Return the [x, y] coordinate for the center point of the cell that contains the specified text.  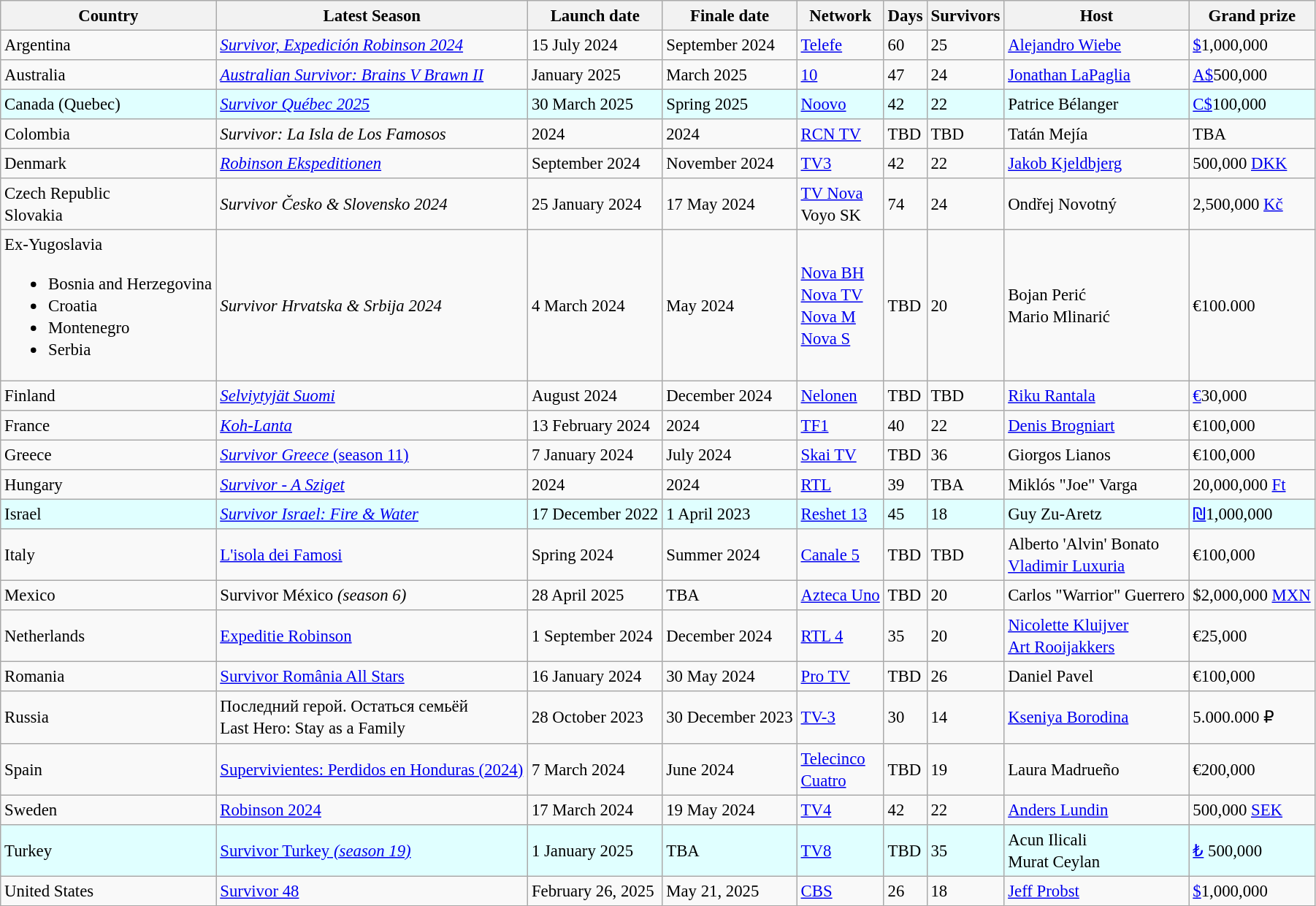
30 March 2025 [595, 105]
36 [965, 454]
Guy Zu-Aretz [1097, 514]
Survivor Greece (season 11) [372, 454]
Canada (Quebec) [108, 105]
Patrice Bélanger [1097, 105]
Italy [108, 555]
1 April 2023 [730, 514]
Israel [108, 514]
Robinson 2024 [372, 810]
May 21, 2025 [730, 891]
February 26, 2025 [595, 891]
₺ 500,000 [1252, 850]
Greece [108, 454]
16 January 2024 [595, 677]
Azteca Uno [840, 596]
L'isola dei Famosi [372, 555]
Summer 2024 [730, 555]
TV3 [840, 164]
€30,000 [1252, 396]
Argentina [108, 45]
Grand prize [1252, 16]
Jakob Kjeldbjerg [1097, 164]
Survivor Israel: Fire & Water [372, 514]
RTL [840, 485]
17 May 2024 [730, 205]
Kseniya Borodina [1097, 717]
Denmark [108, 164]
Nelonen [840, 396]
4 March 2024 [595, 305]
Finland [108, 396]
1 January 2025 [595, 850]
RCN TV [840, 134]
47 [906, 75]
Days [906, 16]
CBS [840, 891]
Russia [108, 717]
Sweden [108, 810]
Survivor România All Stars [372, 677]
500,000 SEK [1252, 810]
25 [965, 45]
1 September 2024 [595, 636]
$2,000,000 MXN [1252, 596]
Acun IlicaliMurat Ceylan [1097, 850]
Reshet 13 [840, 514]
7 January 2024 [595, 454]
Hungary [108, 485]
Nova BHNova TVNova MNova S [840, 305]
June 2024 [730, 769]
TF1 [840, 425]
Nicolette KluijverArt Rooijakkers [1097, 636]
Skai TV [840, 454]
Robinson Ekspeditionen [372, 164]
Selviytyjät Suomi [372, 396]
25 January 2024 [595, 205]
14 [965, 717]
Latest Season [372, 16]
28 October 2023 [595, 717]
Survivor Hrvatska & Srbija 2024 [372, 305]
France [108, 425]
28 April 2025 [595, 596]
Alberto 'Alvin' BonatoVladimir Luxuria [1097, 555]
39 [906, 485]
May 2024 [730, 305]
A$500,000 [1252, 75]
€200,000 [1252, 769]
Expeditie Robinson [372, 636]
Czech RepublicSlovakia [108, 205]
Survivor México (season 6) [372, 596]
10 [840, 75]
30 May 2024 [730, 677]
€25,000 [1252, 636]
Supervivientes: Perdidos en Honduras (2024) [372, 769]
Carlos "Warrior" Guerrero [1097, 596]
7 March 2024 [595, 769]
Netherlands [108, 636]
Survivor 48 [372, 891]
5.000.000 ₽ [1252, 717]
TelecincoCuatro [840, 769]
Jonathan LaPaglia [1097, 75]
TV-3 [840, 717]
19 May 2024 [730, 810]
Giorgos Lianos [1097, 454]
45 [906, 514]
Turkey [108, 850]
17 December 2022 [595, 514]
Survivors [965, 16]
Survivor Česko & Slovensko 2024 [372, 205]
Launch date [595, 16]
13 February 2024 [595, 425]
Telefe [840, 45]
Daniel Pavel [1097, 677]
Miklós "Joe" Varga [1097, 485]
Survivor, Expedición Robinson 2024 [372, 45]
TV4 [840, 810]
Spring 2024 [595, 555]
Spain [108, 769]
Bojan PerićMario Mlinarić [1097, 305]
Jeff Probst [1097, 891]
Romania [108, 677]
Host [1097, 16]
Riku Rantala [1097, 396]
Последний герой. Остаться семьёйLast Hero: Stay as a Family [372, 717]
19 [965, 769]
15 July 2024 [595, 45]
Colombia [108, 134]
Australian Survivor: Brains V Brawn II [372, 75]
Ondřej Novotný [1097, 205]
RTL 4 [840, 636]
Survivor Turkey (season 19) [372, 850]
40 [906, 425]
Canale 5 [840, 555]
Survivor - A Sziget [372, 485]
2,500,000 Kč [1252, 205]
Tatán Mejía [1097, 134]
United States [108, 891]
60 [906, 45]
500,000 DKK [1252, 164]
January 2025 [595, 75]
30 [906, 717]
November 2024 [730, 164]
17 March 2024 [595, 810]
Survivor: La Isla de Los Famosos [372, 134]
30 December 2023 [730, 717]
Alejandro Wiebe [1097, 45]
€100.000 [1252, 305]
August 2024 [595, 396]
Laura Madrueño [1097, 769]
Network [840, 16]
Koh-Lanta [372, 425]
C$100,000 [1252, 105]
Survivor Québec 2025 [372, 105]
Pro TV [840, 677]
Denis Brogniart [1097, 425]
Country [108, 16]
Finale date [730, 16]
TV8 [840, 850]
Mexico [108, 596]
Noovo [840, 105]
₪1,000,000 [1252, 514]
20,000,000 Ft [1252, 485]
March 2025 [730, 75]
Ex-YugoslaviaBosnia and HerzegovinaCroatiaMontenegroSerbia [108, 305]
Australia [108, 75]
TV NovaVoyo SK [840, 205]
Spring 2025 [730, 105]
July 2024 [730, 454]
Anders Lundin [1097, 810]
74 [906, 205]
